Detect which cell encompasses the target text, then output its (X, Y) center coordinate. 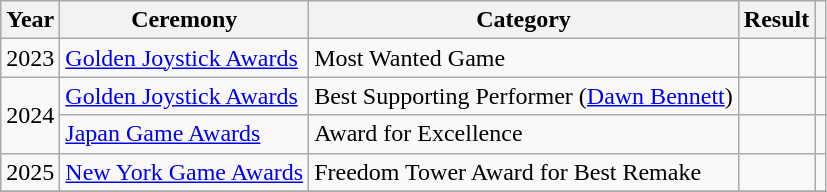
Freedom Tower Award for Best Remake (524, 172)
2025 (30, 172)
Category (524, 20)
Ceremony (184, 20)
Award for Excellence (524, 134)
Year (30, 20)
Best Supporting Performer (Dawn Bennett) (524, 96)
2023 (30, 58)
Japan Game Awards (184, 134)
2024 (30, 115)
Most Wanted Game (524, 58)
Result (776, 20)
New York Game Awards (184, 172)
